Search for the cell housing the specified text and yield its (x, y) center coordinate. 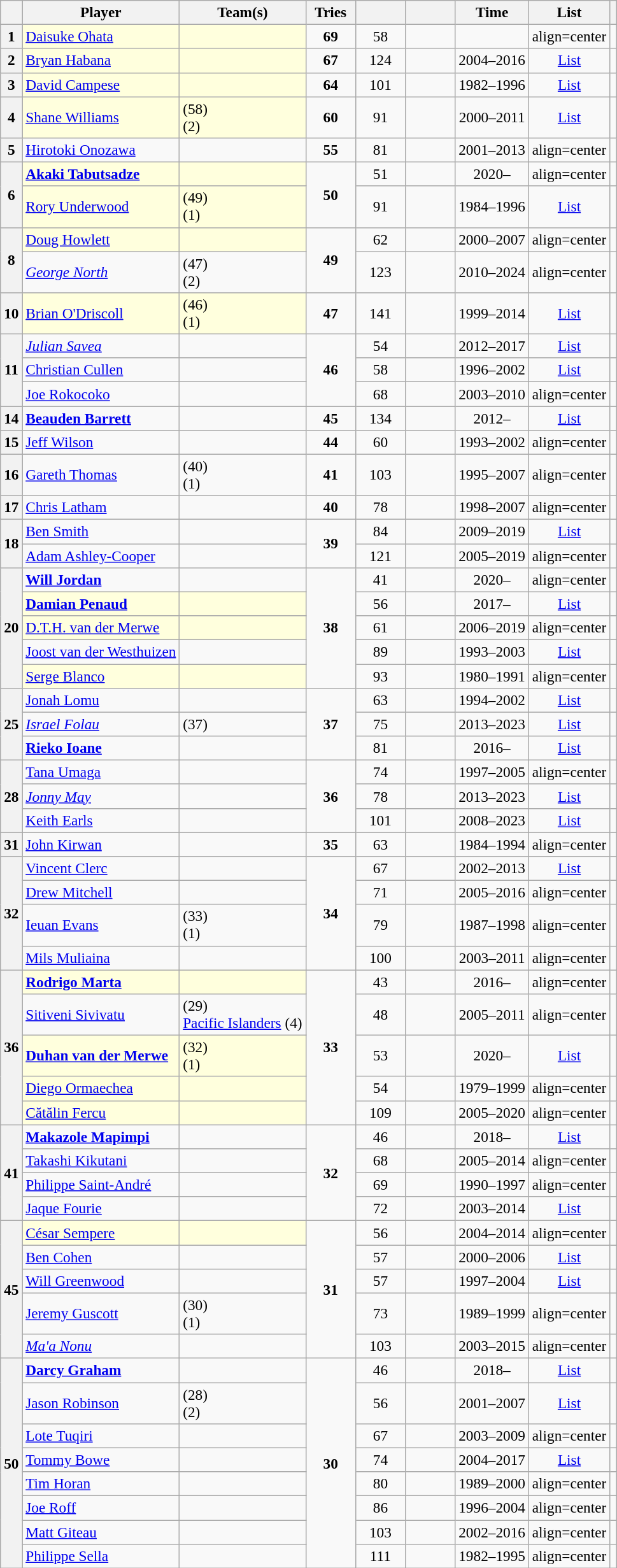
Philippe Saint-André (101, 1185)
(47) (2) (243, 271)
Julian Savea (101, 346)
121 (380, 555)
2009–2019 (492, 531)
89 (380, 652)
(33) (1) (243, 925)
55 (330, 150)
Jonah Lomu (101, 700)
73 (380, 1313)
1990–1997 (492, 1185)
123 (380, 271)
Philippe Sella (101, 1556)
George North (101, 271)
2005–2016 (492, 892)
51 (380, 174)
Matt Giteau (101, 1532)
Jaque Fourie (101, 1209)
37 (330, 723)
71 (380, 892)
(40) (1) (243, 475)
1993–2002 (492, 442)
6 (11, 195)
Jeff Wilson (101, 442)
34 (330, 913)
2012–2017 (492, 346)
Ieuan Evans (101, 925)
2005–2011 (492, 1014)
2000–2011 (492, 117)
Doug Howlett (101, 239)
86 (380, 1507)
1999–2014 (492, 313)
Time (492, 12)
62 (380, 239)
2003–2010 (492, 394)
1993–2003 (492, 652)
1982–1995 (492, 1556)
38 (330, 628)
Tim Horan (101, 1483)
72 (380, 1209)
141 (380, 313)
Player (101, 12)
Rodrigo Marta (101, 981)
Jason Robinson (101, 1402)
53 (380, 1056)
Serge Blanco (101, 676)
Mils Muliaina (101, 958)
César Sempere (101, 1232)
Ma'a Nonu (101, 1346)
Beauden Barrett (101, 418)
61 (380, 627)
2003–2014 (492, 1209)
Makazole Mapimpi (101, 1136)
(37) (243, 724)
44 (330, 442)
Tries (330, 12)
Will Greenwood (101, 1281)
84 (380, 531)
25 (11, 723)
1 (11, 36)
1995–2007 (492, 475)
2012– (492, 418)
1998–2007 (492, 508)
D.T.H. van der Merwe (101, 627)
(32) (1) (243, 1056)
(49) (1) (243, 206)
1997–2004 (492, 1281)
109 (380, 1113)
(46) (1) (243, 313)
2005–2019 (492, 555)
49 (330, 260)
Shane Williams (101, 117)
2006–2019 (492, 627)
Ben Cohen (101, 1257)
Vincent Clerc (101, 868)
John Kirwan (101, 844)
1982–1996 (492, 85)
Darcy Graham (101, 1370)
Bryan Habana (101, 61)
Chris Latham (101, 508)
Adam Ashley-Cooper (101, 555)
14 (11, 418)
Hirotoki Onozawa (101, 150)
Damian Penaud (101, 604)
134 (380, 418)
2017– (492, 604)
100 (380, 958)
64 (330, 85)
18 (11, 543)
2005–2020 (492, 1113)
28 (11, 796)
2001–2007 (492, 1402)
(28) (2) (243, 1402)
47 (330, 313)
2 (11, 61)
1980–1991 (492, 676)
Diego Ormaechea (101, 1088)
15 (11, 442)
1979–1999 (492, 1088)
Team(s) (243, 12)
2002–2016 (492, 1532)
Takashi Kikutani (101, 1160)
Joe Roff (101, 1507)
Lote Tuqiri (101, 1436)
1994–2002 (492, 700)
Tommy Bowe (101, 1460)
43 (380, 981)
40 (330, 508)
(30) (1) (243, 1313)
Brian O'Driscoll (101, 313)
2002–2013 (492, 868)
2003–2011 (492, 958)
Christian Cullen (101, 370)
2000–2006 (492, 1257)
Joe Rokocoko (101, 394)
Cătălin Fercu (101, 1113)
Rory Underwood (101, 206)
Will Jordan (101, 580)
48 (380, 1014)
124 (380, 61)
16 (11, 475)
Akaki Tabutsadze (101, 174)
1987–1998 (492, 925)
39 (330, 543)
Drew Mitchell (101, 892)
1989–1999 (492, 1313)
Joost van der Westhuizen (101, 652)
Daisuke Ohata (101, 36)
75 (380, 724)
2003–2009 (492, 1436)
Duhan van der Merwe (101, 1056)
(29) Pacific Islanders (4) (243, 1014)
Jeremy Guscott (101, 1313)
Ben Smith (101, 531)
30 (330, 1462)
11 (11, 369)
Israel Folau (101, 724)
2004–2014 (492, 1232)
Gareth Thomas (101, 475)
1984–1994 (492, 844)
2003–2015 (492, 1346)
2001–2013 (492, 150)
(58) (2) (243, 117)
1996–2002 (492, 370)
2004–2016 (492, 61)
8 (11, 260)
4 (11, 117)
20 (11, 628)
17 (11, 508)
1984–1996 (492, 206)
Sitiveni Sivivatu (101, 1014)
Tana Umaga (101, 772)
2010–2024 (492, 271)
79 (380, 925)
Jonny May (101, 796)
2000–2007 (492, 239)
2004–2017 (492, 1460)
Keith Earls (101, 820)
3 (11, 85)
1997–2005 (492, 772)
Rieko Ioane (101, 748)
2008–2023 (492, 820)
David Campese (101, 85)
80 (380, 1483)
111 (380, 1556)
33 (330, 1047)
5 (11, 150)
1989–2000 (492, 1483)
1996–2004 (492, 1507)
93 (380, 676)
2005–2014 (492, 1160)
35 (330, 844)
10 (11, 313)
